From the cell containing the given text, extract its center point as (X, Y) coordinate. 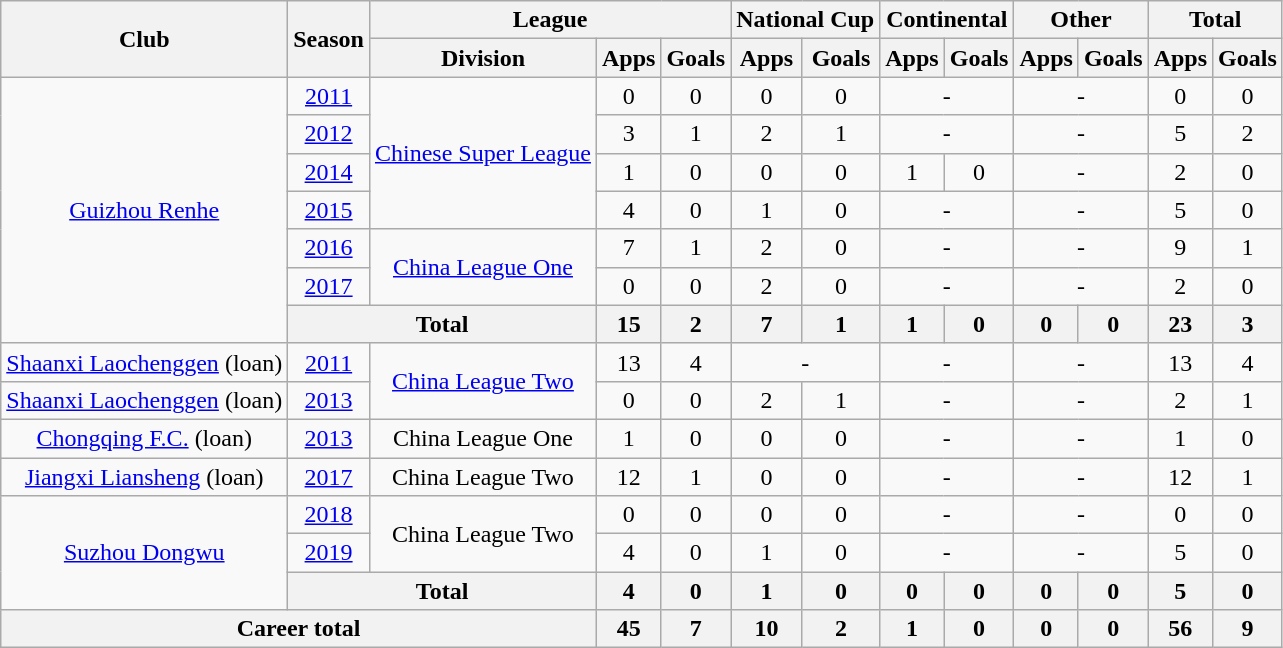
Jiangxi Liansheng (loan) (144, 477)
2016 (329, 248)
League (550, 20)
Chinese Super League (482, 153)
10 (767, 629)
2014 (329, 172)
Chongqing F.C. (loan) (144, 438)
2015 (329, 210)
Guizhou Renhe (144, 210)
23 (1180, 324)
Season (329, 39)
Other (1081, 20)
Continental (947, 20)
National Cup (806, 20)
45 (628, 629)
Division (482, 58)
Club (144, 39)
Suzhou Dongwu (144, 553)
15 (628, 324)
2012 (329, 134)
2019 (329, 553)
Career total (299, 629)
56 (1180, 629)
2018 (329, 515)
